Scan for the cell matching the given text and deliver its (x, y) coordinate at center. 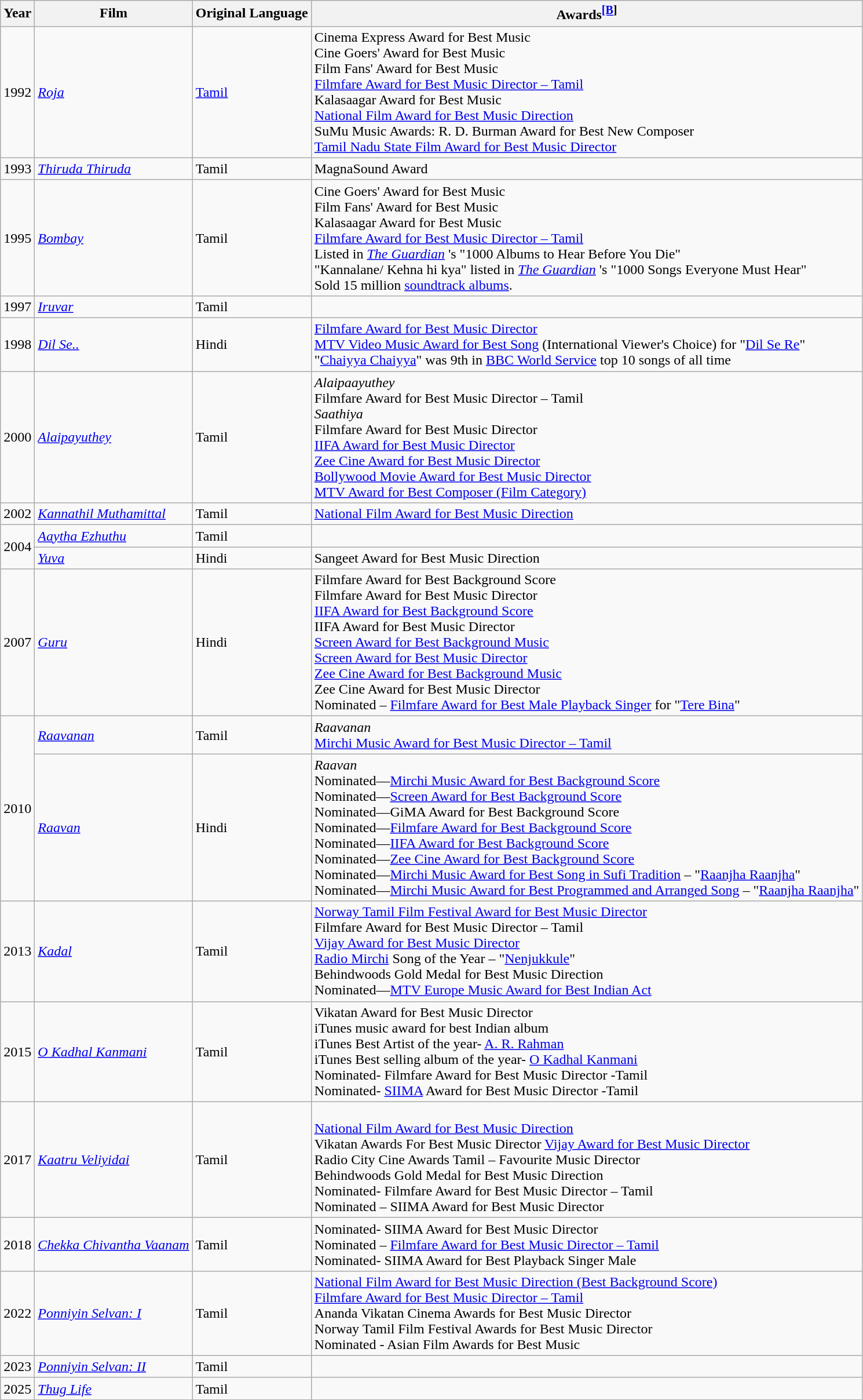
Thiruda Thiruda (114, 169)
Original Language (251, 14)
2015 (17, 1051)
Roja (114, 92)
Kannathil Muthamittal (114, 514)
Film (114, 14)
Awards[B] (587, 14)
2007 (17, 643)
Yuva (114, 558)
2013 (17, 951)
2010 (17, 809)
2018 (17, 1244)
Ponniyin Selvan: I (114, 1313)
Ponniyin Selvan: II (114, 1366)
2004 (17, 547)
MagnaSound Award (587, 169)
Alaipayuthey (114, 437)
1995 (17, 238)
Kadal (114, 951)
Year (17, 14)
1997 (17, 307)
Guru (114, 643)
Sangeet Award for Best Music Direction (587, 558)
2002 (17, 514)
1998 (17, 345)
Dil Se.. (114, 345)
Raavanan (114, 735)
Iruvar (114, 307)
Bombay (114, 238)
Chekka Chivantha Vaanam (114, 1244)
Raavan (114, 827)
2022 (17, 1313)
Thug Life (114, 1388)
2025 (17, 1388)
2017 (17, 1160)
1993 (17, 169)
National Film Award for Best Music Direction (587, 514)
1992 (17, 92)
Kaatru Veliyidai (114, 1160)
Aaytha Ezhuthu (114, 536)
RaavananMirchi Music Award for Best Music Director – Tamil (587, 735)
2000 (17, 437)
O Kadhal Kanmani (114, 1051)
2023 (17, 1366)
